Scan for the cell matching the given text and deliver its [X, Y] coordinate at center. 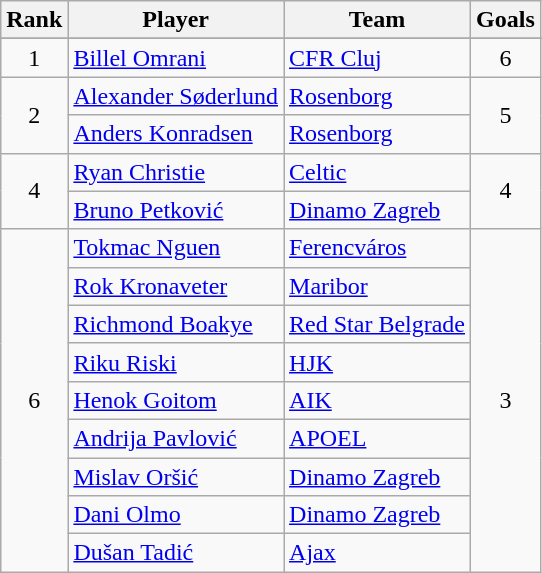
Goals [506, 20]
Andrija Pavlović [176, 438]
Henok Goitom [176, 400]
5 [506, 115]
Mislav Oršić [176, 477]
Richmond Boakye [176, 324]
AIK [378, 400]
2 [34, 115]
HJK [378, 362]
Alexander Søderlund [176, 96]
Dani Olmo [176, 515]
Ryan Christie [176, 172]
Celtic [378, 172]
Rank [34, 20]
Riku Riski [176, 362]
APOEL [378, 438]
Player [176, 20]
3 [506, 400]
Tokmac Nguen [176, 248]
1 [34, 58]
Anders Konradsen [176, 134]
Rok Kronaveter [176, 286]
Team [378, 20]
Ferencváros [378, 248]
Red Star Belgrade [378, 324]
Billel Omrani [176, 58]
Ajax [378, 553]
Dušan Tadić [176, 553]
Bruno Petković [176, 210]
Maribor [378, 286]
CFR Cluj [378, 58]
